Provide the (x, y) coordinate of the cell's center where the given text is located.  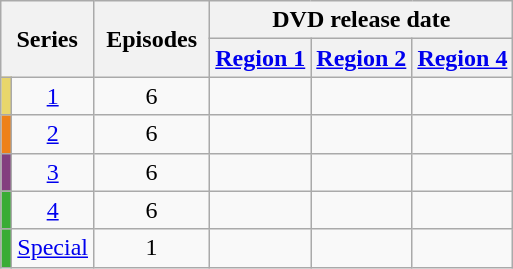
4 (53, 210)
Episodes (152, 39)
2 (53, 134)
DVD release date (362, 20)
Region 4 (462, 58)
3 (53, 172)
Region 1 (260, 58)
Region 2 (362, 58)
Special (53, 248)
Series (48, 39)
